Capture the cell that displays the provided text and extract its [x, y] central coordinate. 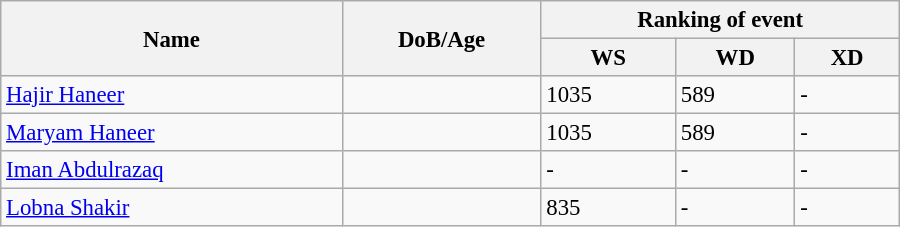
XD [847, 58]
835 [608, 208]
Maryam Haneer [172, 133]
Iman Abdulrazaq [172, 170]
WS [608, 58]
DoB/Age [442, 38]
Name [172, 38]
Lobna Shakir [172, 208]
Hajir Haneer [172, 95]
Ranking of event [720, 20]
WD [736, 58]
